Detect which cell encompasses the target text, then output its (x, y) center coordinate. 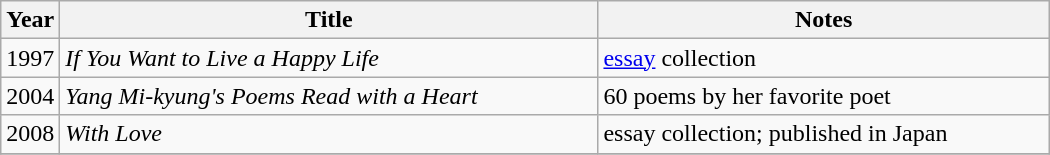
If You Want to Live a Happy Life (329, 58)
2004 (30, 96)
Year (30, 20)
Yang Mi-kyung's Poems Read with a Heart (329, 96)
1997 (30, 58)
essay collection (824, 58)
2008 (30, 134)
With Love (329, 134)
Title (329, 20)
Notes (824, 20)
60 poems by her favorite poet (824, 96)
essay collection; published in Japan (824, 134)
